Output the [X, Y] coordinate of the center of the cell containing the given text.  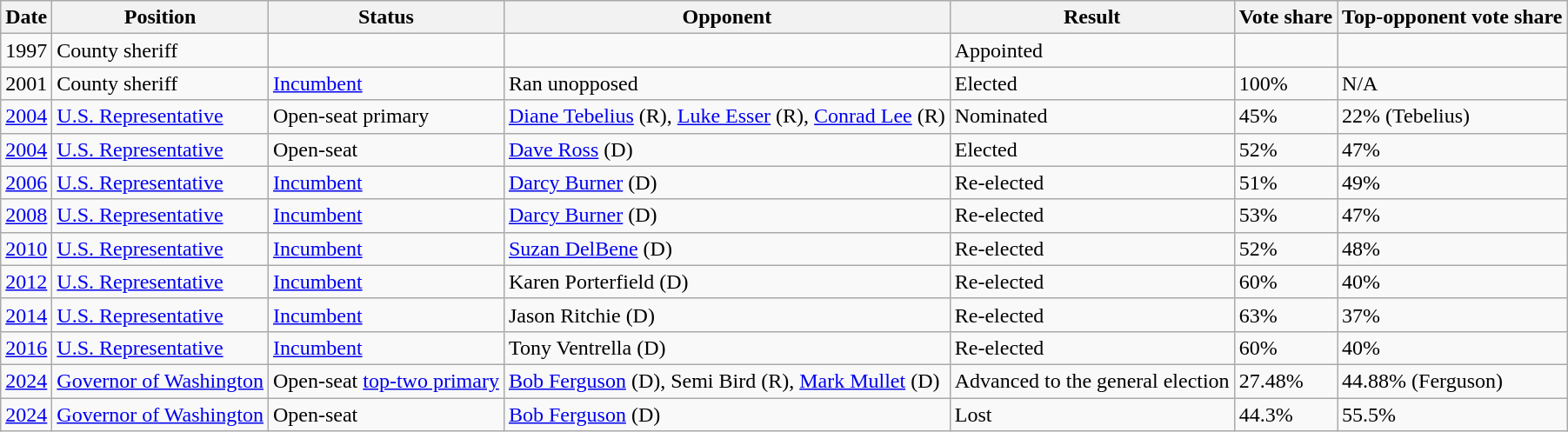
Jason Ritchie (D) [727, 315]
Dave Ross (D) [727, 150]
Open-seat primary [386, 116]
Ran unopposed [727, 83]
Diane Tebelius (R), Luke Esser (R), Conrad Lee (R) [727, 116]
Tony Ventrella (D) [727, 348]
Result [1092, 17]
63% [1285, 315]
44.3% [1285, 415]
48% [1452, 249]
Nominated [1092, 116]
2008 [26, 216]
55.5% [1452, 415]
44.88% (Ferguson) [1452, 381]
37% [1452, 315]
2016 [26, 348]
Position [160, 17]
Status [386, 17]
Vote share [1285, 17]
Appointed [1092, 50]
49% [1452, 183]
27.48% [1285, 381]
Date [26, 17]
2010 [26, 249]
2014 [26, 315]
Karen Porterfield (D) [727, 282]
2001 [26, 83]
2012 [26, 282]
45% [1285, 116]
1997 [26, 50]
Suzan DelBene (D) [727, 249]
51% [1285, 183]
Opponent [727, 17]
Lost [1092, 415]
Advanced to the general election [1092, 381]
Open-seat top-two primary [386, 381]
2006 [26, 183]
100% [1285, 83]
Top-opponent vote share [1452, 17]
Bob Ferguson (D), Semi Bird (R), Mark Mullet (D) [727, 381]
Bob Ferguson (D) [727, 415]
N/A [1452, 83]
22% (Tebelius) [1452, 116]
53% [1285, 216]
